Detect which cell encompasses the target text, then output its [x, y] center coordinate. 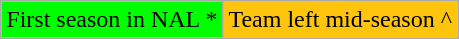
Team left mid-season ^ [340, 20]
First season in NAL * [112, 20]
